Extract the (x, y) coordinate from the center of the cell holding the provided text.  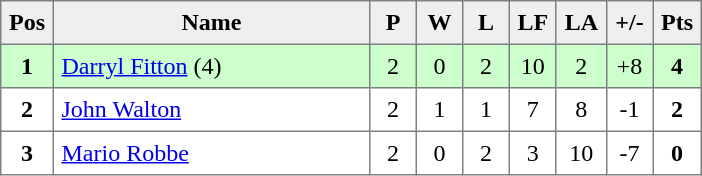
Mario Robbe (211, 153)
P (393, 23)
-1 (629, 110)
John Walton (211, 110)
7 (532, 110)
Pts (677, 23)
-7 (629, 153)
+/- (629, 23)
8 (581, 110)
Name (211, 23)
Pos (27, 23)
W (439, 23)
LA (581, 23)
Darryl Fitton (4) (211, 66)
4 (677, 66)
LF (532, 23)
L (486, 23)
+8 (629, 66)
